Return the [X, Y] coordinate for the center point of the cell that contains the specified text.  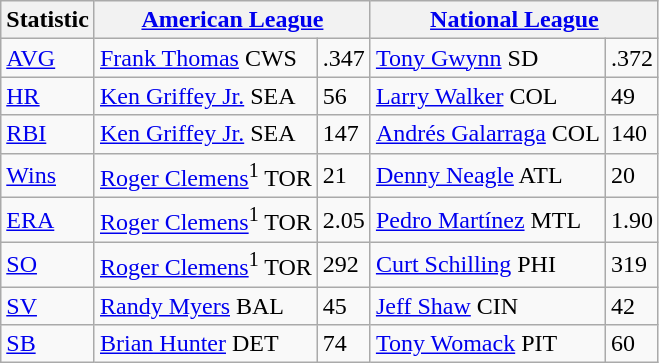
Jeff Shaw CIN [488, 306]
Brian Hunter DET [206, 344]
Tony Womack PIT [488, 344]
60 [632, 344]
Denny Neagle ATL [488, 176]
HR [48, 96]
RBI [48, 134]
292 [344, 264]
140 [632, 134]
Wins [48, 176]
National League [514, 20]
SO [48, 264]
American League [232, 20]
AVG [48, 58]
.347 [344, 58]
Randy Myers BAL [206, 306]
49 [632, 96]
2.05 [344, 220]
ERA [48, 220]
20 [632, 176]
Andrés Galarraga COL [488, 134]
Larry Walker COL [488, 96]
Frank Thomas CWS [206, 58]
Curt Schilling PHI [488, 264]
SV [48, 306]
319 [632, 264]
45 [344, 306]
1.90 [632, 220]
42 [632, 306]
21 [344, 176]
.372 [632, 58]
Statistic [48, 20]
56 [344, 96]
Pedro Martínez MTL [488, 220]
147 [344, 134]
74 [344, 344]
Tony Gwynn SD [488, 58]
SB [48, 344]
